For the text-containing cell, return its midpoint in (x, y) coordinate format. 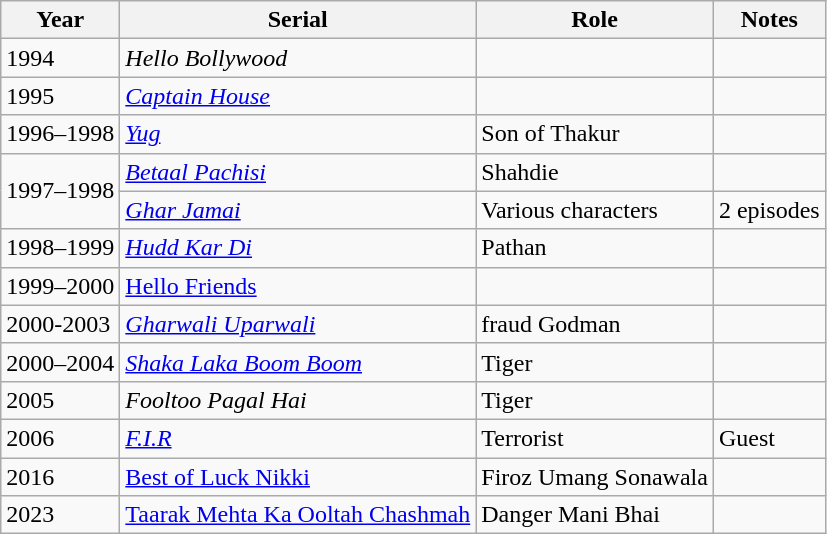
1994 (60, 58)
Shaka Laka Boom Boom (298, 362)
Notes (769, 20)
Son of Thakur (595, 134)
1999–2000 (60, 286)
2023 (60, 515)
Various characters (595, 210)
Yug (298, 134)
2000-2003 (60, 324)
Pathan (595, 248)
Gharwali Uparwali (298, 324)
1995 (60, 96)
1997–1998 (60, 191)
Guest (769, 438)
F.I.R (298, 438)
1998–1999 (60, 248)
Captain House (298, 96)
Firoz Umang Sonawala (595, 477)
Hudd Kar Di (298, 248)
2006 (60, 438)
Hello Bollywood (298, 58)
fraud Godman (595, 324)
Shahdie (595, 172)
Taarak Mehta Ka Ooltah Chashmah (298, 515)
Betaal Pachisi (298, 172)
2005 (60, 400)
Role (595, 20)
2016 (60, 477)
Danger Mani Bhai (595, 515)
Best of Luck Nikki (298, 477)
Ghar Jamai (298, 210)
Terrorist (595, 438)
1996–1998 (60, 134)
Hello Friends (298, 286)
2000–2004 (60, 362)
2 episodes (769, 210)
Fooltoo Pagal Hai (298, 400)
Serial (298, 20)
Year (60, 20)
